Output the [X, Y] coordinate of the center of the cell containing the given text.  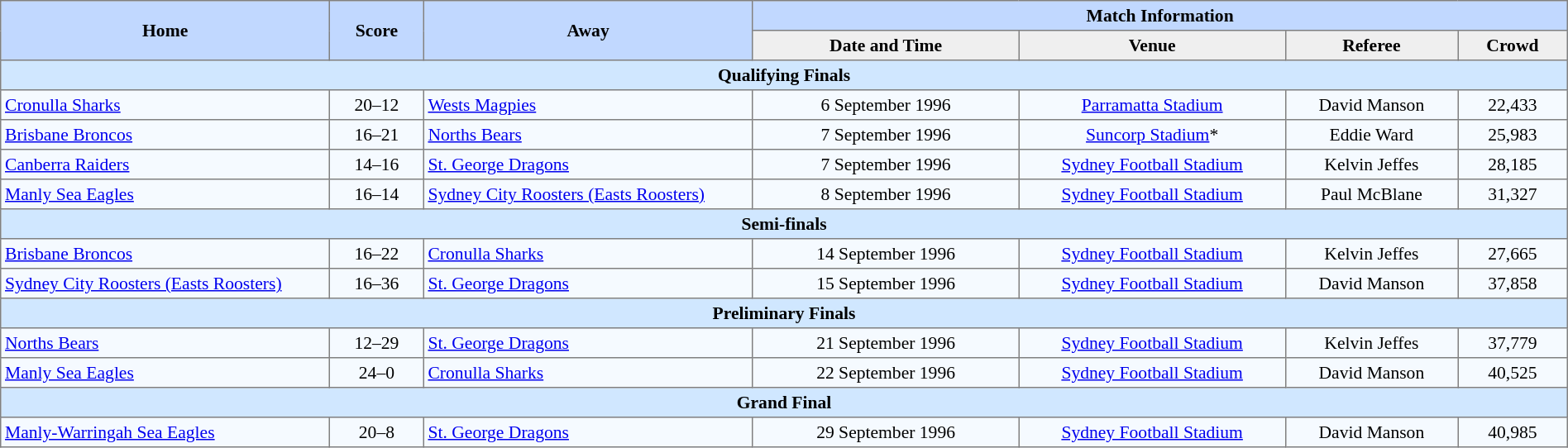
20–12 [377, 105]
Manly-Warringah Sea Eagles [165, 432]
Date and Time [886, 45]
15 September 1996 [886, 284]
20–8 [377, 432]
16–14 [377, 194]
14 September 1996 [886, 254]
40,985 [1513, 432]
22,433 [1513, 105]
Parramatta Stadium [1152, 105]
24–0 [377, 373]
Paul McBlane [1371, 194]
16–36 [377, 284]
12–29 [377, 343]
21 September 1996 [886, 343]
Qualifying Finals [784, 75]
14–16 [377, 164]
Canberra Raiders [165, 164]
8 September 1996 [886, 194]
Away [588, 31]
Crowd [1513, 45]
22 September 1996 [886, 373]
Venue [1152, 45]
25,983 [1513, 135]
37,858 [1513, 284]
Score [377, 31]
27,665 [1513, 254]
Suncorp Stadium* [1152, 135]
29 September 1996 [886, 432]
Match Information [1159, 16]
Referee [1371, 45]
28,185 [1513, 164]
Grand Final [784, 403]
Semi-finals [784, 224]
Home [165, 31]
16–21 [377, 135]
6 September 1996 [886, 105]
Eddie Ward [1371, 135]
Wests Magpies [588, 105]
Preliminary Finals [784, 313]
40,525 [1513, 373]
37,779 [1513, 343]
31,327 [1513, 194]
16–22 [377, 254]
